From the cell containing the given text, extract its center point as (X, Y) coordinate. 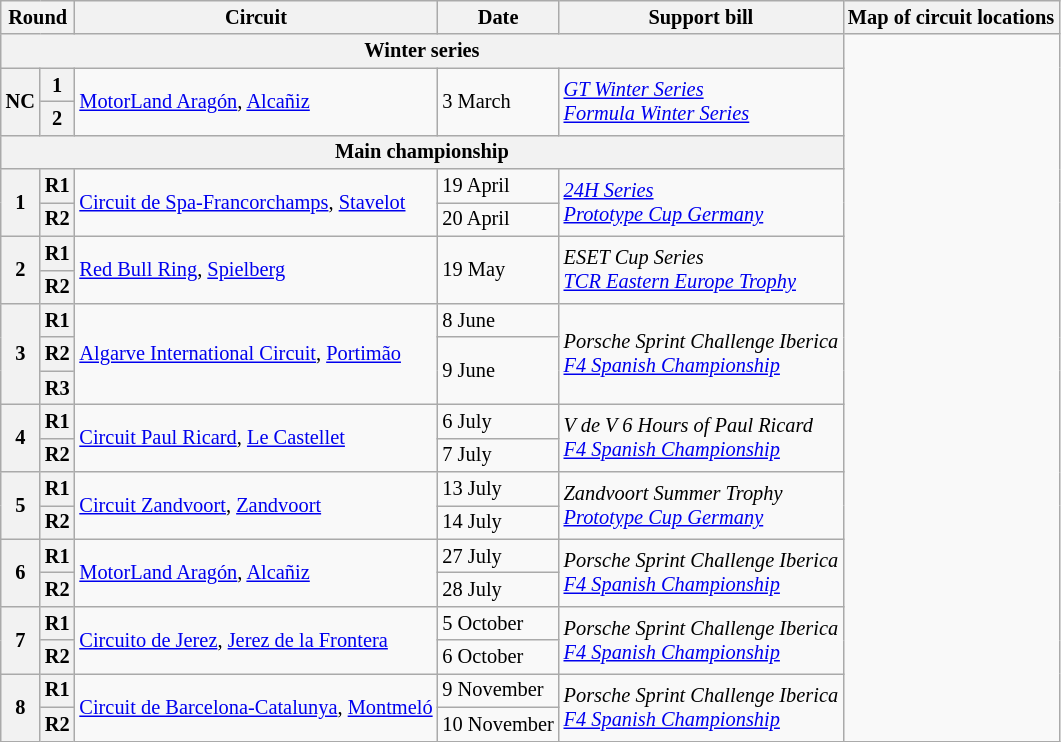
7 July (498, 455)
Circuito de Jerez, Jerez de la Frontera (256, 640)
9 June (498, 370)
ESET Cup SeriesTCR Eastern Europe Trophy (701, 270)
Zandvoort Summer TrophyPrototype Cup Germany (701, 506)
Map of circuit locations (951, 17)
6 July (498, 421)
4 (20, 438)
3 March (498, 102)
Red Bull Ring, Spielberg (256, 270)
10 November (498, 724)
5 (20, 506)
9 November (498, 690)
Main championship (422, 152)
6 (20, 572)
14 July (498, 522)
8 (20, 706)
20 April (498, 219)
Circuit de Barcelona-Catalunya, Montmeló (256, 706)
19 April (498, 186)
8 June (498, 320)
28 July (498, 589)
Circuit de Spa-Francorchamps, Stavelot (256, 202)
Circuit Paul Ricard, Le Castellet (256, 438)
5 October (498, 623)
Support bill (701, 17)
7 (20, 640)
NC (20, 102)
Circuit Zandvoort, Zandvoort (256, 506)
6 October (498, 657)
V de V 6 Hours of Paul RicardF4 Spanish Championship (701, 438)
R3 (58, 388)
Winter series (422, 51)
3 (20, 354)
GT Winter SeriesFormula Winter Series (701, 102)
Date (498, 17)
Circuit (256, 17)
24H SeriesPrototype Cup Germany (701, 202)
Algarve International Circuit, Portimão (256, 354)
27 July (498, 556)
Round (38, 17)
19 May (498, 270)
13 July (498, 489)
